Return the [X, Y] coordinate for the center point of the cell that contains the specified text.  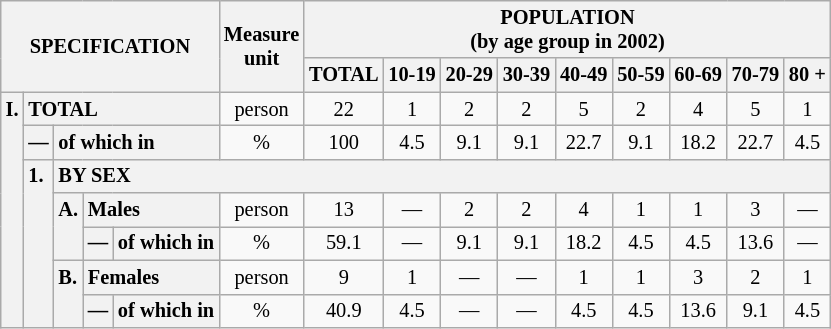
10-19 [412, 75]
70-79 [756, 75]
100 [344, 142]
60-69 [698, 75]
1. [38, 243]
BY SEX [442, 176]
40-49 [584, 75]
B. [68, 294]
80 + [808, 75]
40.9 [344, 311]
9 [344, 277]
59.1 [344, 243]
22 [344, 109]
SPECIFICATION [110, 46]
50-59 [640, 75]
13 [344, 210]
I. [12, 210]
A. [68, 226]
Males [151, 210]
Females [151, 277]
20-29 [470, 75]
Measure unit [262, 46]
POPULATION (by age group in 2002) [568, 29]
30-39 [526, 75]
